Output the (X, Y) coordinate of the center of the cell containing the given text.  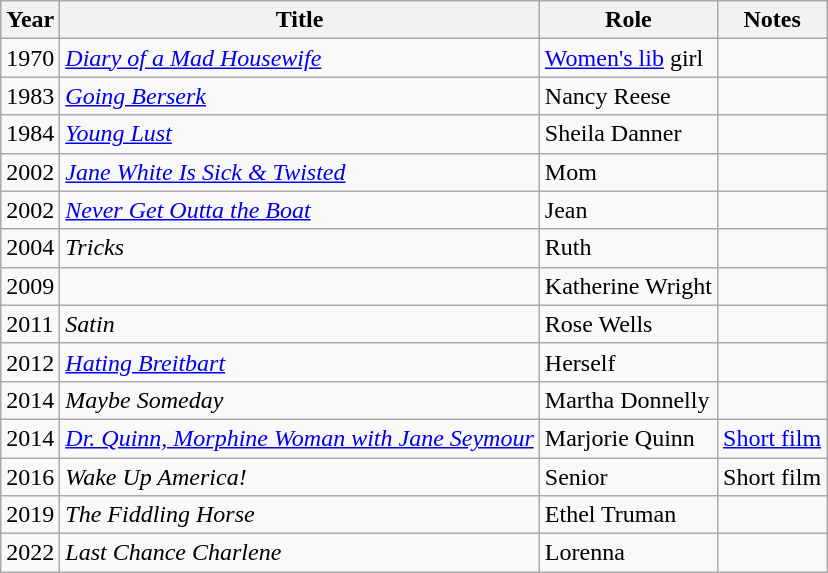
Martha Donnelly (628, 400)
Never Get Outta the Boat (300, 210)
Satin (300, 324)
2004 (30, 248)
1984 (30, 134)
2012 (30, 362)
Tricks (300, 248)
Jean (628, 210)
Wake Up America! (300, 477)
Diary of a Mad Housewife (300, 58)
Jane White Is Sick & Twisted (300, 172)
2011 (30, 324)
Herself (628, 362)
Senior (628, 477)
1970 (30, 58)
Marjorie Quinn (628, 438)
Women's lib girl (628, 58)
Lorenna (628, 553)
2019 (30, 515)
Role (628, 20)
Nancy Reese (628, 96)
Rose Wells (628, 324)
2022 (30, 553)
The Fiddling Horse (300, 515)
Sheila Danner (628, 134)
Notes (772, 20)
1983 (30, 96)
Going Berserk (300, 96)
Dr. Quinn, Morphine Woman with Jane Seymour (300, 438)
Katherine Wright (628, 286)
Ruth (628, 248)
2009 (30, 286)
Last Chance Charlene (300, 553)
2016 (30, 477)
Title (300, 20)
Year (30, 20)
Hating Breitbart (300, 362)
Young Lust (300, 134)
Ethel Truman (628, 515)
Maybe Someday (300, 400)
Mom (628, 172)
